Locate the cell with the specified text and output its [x, y] center coordinate. 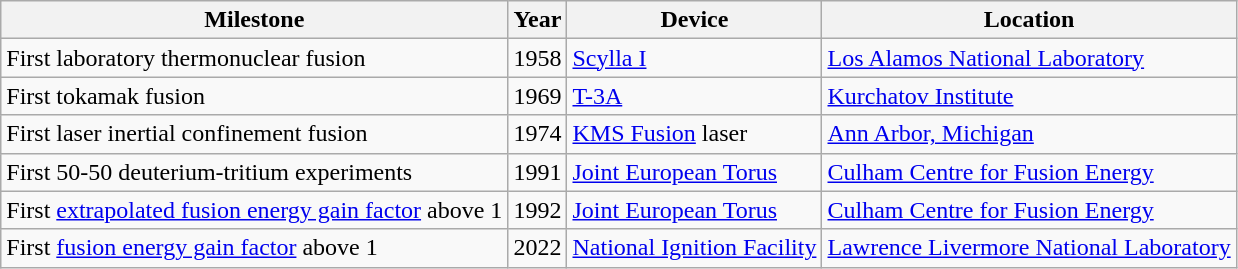
1974 [538, 134]
First tokamak fusion [254, 96]
First extrapolated fusion energy gain factor above 1 [254, 210]
First laser inertial confinement fusion [254, 134]
First laboratory thermonuclear fusion [254, 58]
2022 [538, 248]
Kurchatov Institute [1029, 96]
KMS Fusion laser [694, 134]
First fusion energy gain factor above 1 [254, 248]
Scylla I [694, 58]
Device [694, 20]
1992 [538, 210]
1969 [538, 96]
Los Alamos National Laboratory [1029, 58]
T-3A [694, 96]
First 50-50 deuterium-tritium experiments [254, 172]
1958 [538, 58]
Ann Arbor, Michigan [1029, 134]
Lawrence Livermore National Laboratory [1029, 248]
Year [538, 20]
National Ignition Facility [694, 248]
1991 [538, 172]
Milestone [254, 20]
Location [1029, 20]
